From the cell containing the given text, extract its center point as [x, y] coordinate. 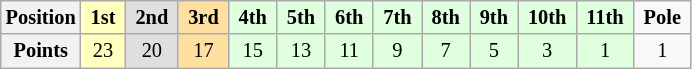
1st [104, 17]
20 [152, 51]
2nd [152, 17]
17 [203, 51]
Position [41, 17]
9th [494, 17]
3rd [203, 17]
9 [397, 51]
Pole [662, 17]
7th [397, 17]
5th [301, 17]
11 [349, 51]
13 [301, 51]
5 [494, 51]
23 [104, 51]
Points [41, 51]
6th [349, 17]
10th [547, 17]
8th [446, 17]
4th [253, 17]
3 [547, 51]
7 [446, 51]
11th [604, 17]
15 [253, 51]
